Identify which cell holds the provided text, then report its (x, y) central coordinate. 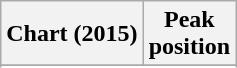
Peakposition (189, 34)
Chart (2015) (72, 34)
